Capture the cell that displays the provided text and extract its (X, Y) central coordinate. 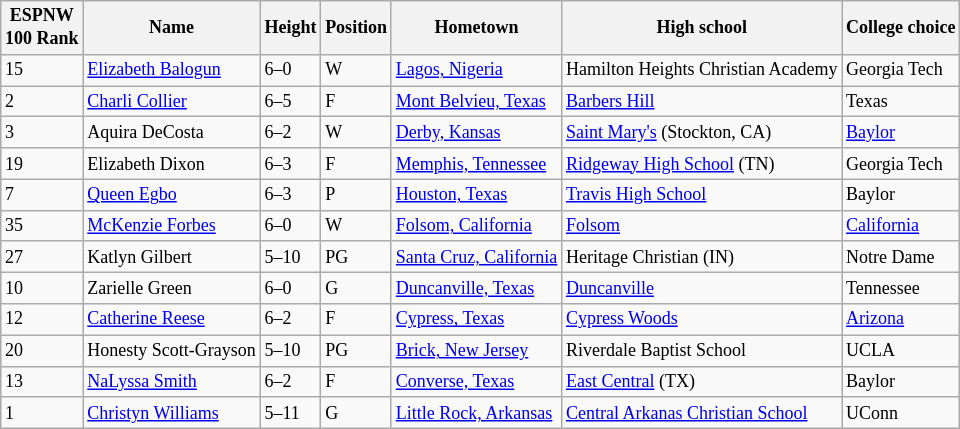
High school (702, 28)
Christyn Williams (172, 412)
Memphis, Tennessee (476, 164)
Cypress, Texas (476, 320)
10 (42, 288)
Hometown (476, 28)
35 (42, 226)
13 (42, 382)
5–11 (290, 412)
2 (42, 102)
Name (172, 28)
UCLA (901, 350)
Houston, Texas (476, 194)
ESPNW 100 Rank (42, 28)
Converse, Texas (476, 382)
Ridgeway High School (TN) (702, 164)
Hamilton Heights Christian Academy (702, 70)
Santa Cruz, California (476, 256)
Folsom, California (476, 226)
California (901, 226)
27 (42, 256)
Aquira DeCosta (172, 132)
20 (42, 350)
Notre Dame (901, 256)
Duncanville, Texas (476, 288)
6–5 (290, 102)
Travis High School (702, 194)
Elizabeth Dixon (172, 164)
Honesty Scott-Grayson (172, 350)
Position (356, 28)
12 (42, 320)
Catherine Reese (172, 320)
Zarielle Green (172, 288)
Tennessee (901, 288)
Duncanville (702, 288)
3 (42, 132)
UConn (901, 412)
Mont Belvieu, Texas (476, 102)
19 (42, 164)
Queen Egbo (172, 194)
Arizona (901, 320)
P (356, 194)
Saint Mary's (Stockton, CA) (702, 132)
Cypress Woods (702, 320)
Riverdale Baptist School (702, 350)
Height (290, 28)
Lagos, Nigeria (476, 70)
Brick, New Jersey (476, 350)
Elizabeth Balogun (172, 70)
Little Rock, Arkansas (476, 412)
NaLyssa Smith (172, 382)
Barbers Hill (702, 102)
15 (42, 70)
McKenzie Forbes (172, 226)
East Central (TX) (702, 382)
Central Arkanas Christian School (702, 412)
7 (42, 194)
College choice (901, 28)
Heritage Christian (IN) (702, 256)
1 (42, 412)
Folsom (702, 226)
Charli Collier (172, 102)
Derby, Kansas (476, 132)
Katlyn Gilbert (172, 256)
Texas (901, 102)
